Pinpoint the cell where the given text exists, returning its [X, Y] midpoint coordinate. 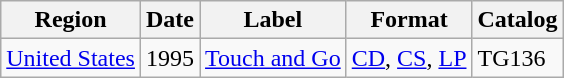
TG136 [518, 58]
United States [71, 58]
1995 [170, 58]
Date [170, 20]
Touch and Go [274, 58]
Format [409, 20]
Region [71, 20]
Label [274, 20]
CD, CS, LP [409, 58]
Catalog [518, 20]
